Determine the (x, y) coordinate at the center of the cell enclosing the given text.  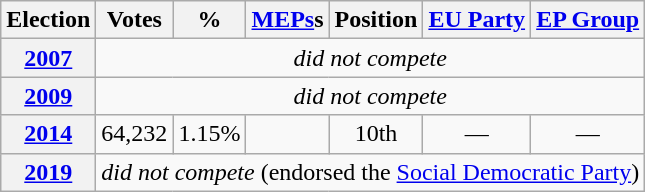
10th (376, 134)
2019 (48, 172)
Votes (134, 20)
EU Party (477, 20)
2014 (48, 134)
EP Group (588, 20)
2009 (48, 96)
% (210, 20)
Position (376, 20)
MEPss (288, 20)
1.15% (210, 134)
Election (48, 20)
2007 (48, 58)
did not compete (endorsed the Social Democratic Party) (370, 172)
64,232 (134, 134)
